Output the (x, y) coordinate of the center of the cell containing the given text.  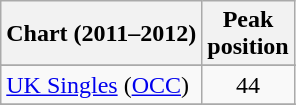
44 (248, 85)
Chart (2011–2012) (102, 34)
Peakposition (248, 34)
UK Singles (OCC) (102, 85)
